Provide the (x, y) coordinate of the cell's center where the given text is located.  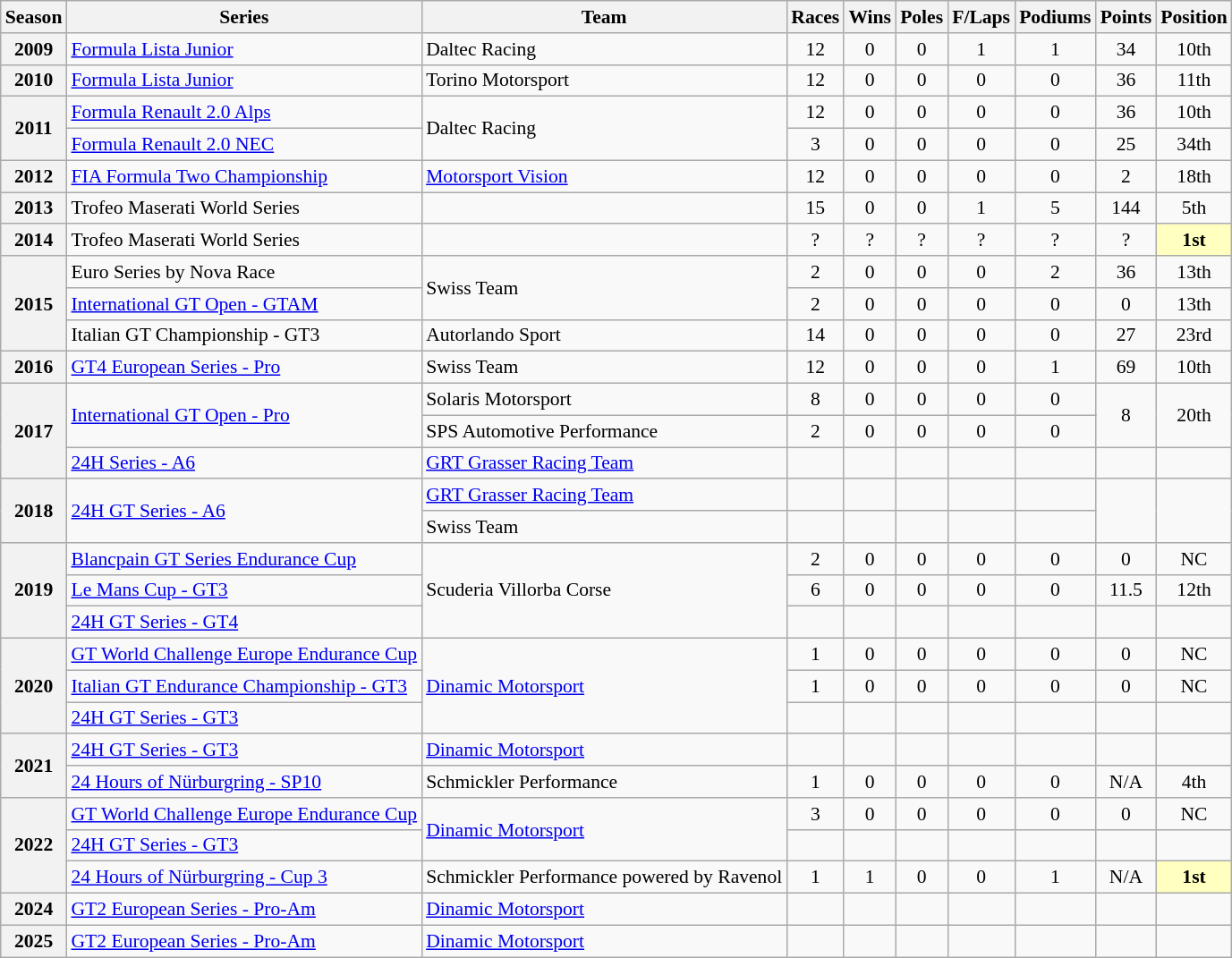
2016 (34, 368)
F/Laps (981, 17)
14 (815, 335)
5 (1056, 208)
2012 (34, 176)
FIA Formula Two Championship (243, 176)
144 (1126, 208)
11th (1194, 81)
69 (1126, 368)
2019 (34, 590)
Podiums (1056, 17)
2011 (34, 129)
18th (1194, 176)
Italian GT Championship - GT3 (243, 335)
SPS Automotive Performance (604, 431)
Wins (870, 17)
Euro Series by Nova Race (243, 272)
24H GT Series - GT4 (243, 623)
34th (1194, 145)
24 Hours of Nürburgring - Cup 3 (243, 877)
2024 (34, 910)
24 Hours of Nürburgring - SP10 (243, 782)
International GT Open - GTAM (243, 304)
11.5 (1126, 590)
Italian GT Endurance Championship - GT3 (243, 686)
5th (1194, 208)
Series (243, 17)
Schmickler Performance (604, 782)
34 (1126, 49)
2014 (34, 241)
Schmickler Performance powered by Ravenol (604, 877)
Team (604, 17)
25 (1126, 145)
Season (34, 17)
27 (1126, 335)
2018 (34, 512)
Autorlando Sport (604, 335)
Blancpain GT Series Endurance Cup (243, 559)
GT4 European Series - Pro (243, 368)
4th (1194, 782)
2017 (34, 431)
6 (815, 590)
2015 (34, 304)
2013 (34, 208)
24H Series - A6 (243, 463)
20th (1194, 415)
Scuderia Villorba Corse (604, 590)
Le Mans Cup - GT3 (243, 590)
15 (815, 208)
12th (1194, 590)
2010 (34, 81)
2009 (34, 49)
2020 (34, 687)
Formula Renault 2.0 Alps (243, 113)
2022 (34, 846)
Solaris Motorsport (604, 400)
Formula Renault 2.0 NEC (243, 145)
24H GT Series - A6 (243, 512)
Motorsport Vision (604, 176)
2021 (34, 766)
23rd (1194, 335)
Poles (922, 17)
Races (815, 17)
International GT Open - Pro (243, 415)
Points (1126, 17)
Position (1194, 17)
2025 (34, 941)
Torino Motorsport (604, 81)
